Return (x, y) of the center of cell containing provided text 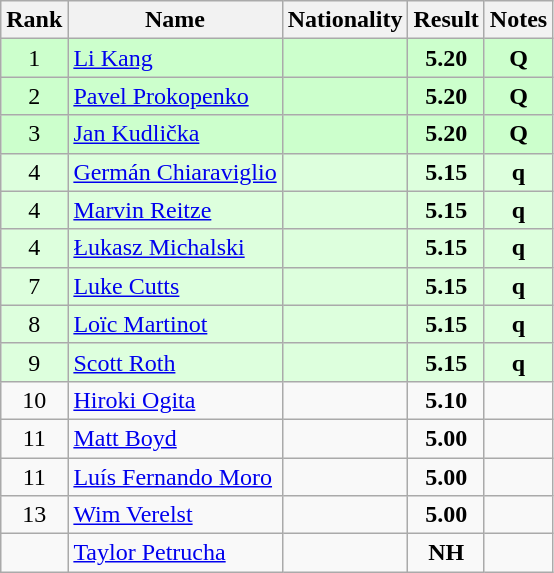
13 (34, 515)
Luís Fernando Moro (175, 477)
Matt Boyd (175, 438)
Scott Roth (175, 362)
Rank (34, 20)
10 (34, 400)
2 (34, 96)
Loïc Martinot (175, 324)
Jan Kudlička (175, 134)
NH (446, 553)
Nationality (345, 20)
8 (34, 324)
Pavel Prokopenko (175, 96)
7 (34, 286)
1 (34, 58)
Luke Cutts (175, 286)
Germán Chiaraviglio (175, 172)
9 (34, 362)
Name (175, 20)
Result (446, 20)
Hiroki Ogita (175, 400)
Li Kang (175, 58)
Notes (518, 20)
Wim Verelst (175, 515)
3 (34, 134)
Marvin Reitze (175, 210)
Łukasz Michalski (175, 248)
5.10 (446, 400)
Taylor Petrucha (175, 553)
